Return [x, y] of the center of cell containing provided text 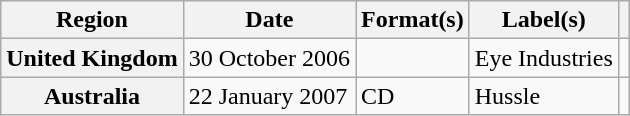
Hussle [544, 96]
Eye Industries [544, 58]
CD [413, 96]
Region [92, 20]
Date [269, 20]
Label(s) [544, 20]
United Kingdom [92, 58]
Format(s) [413, 20]
22 January 2007 [269, 96]
Australia [92, 96]
30 October 2006 [269, 58]
